Return [x, y] of the center of cell containing provided text 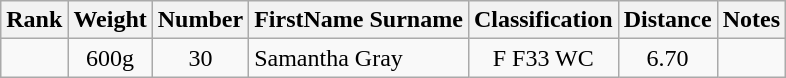
Weight [110, 20]
FirstName Surname [359, 20]
Rank [34, 20]
Samantha Gray [359, 58]
6.70 [668, 58]
F F33 WC [543, 58]
Number [200, 20]
Notes [751, 20]
Distance [668, 20]
30 [200, 58]
600g [110, 58]
Classification [543, 20]
